Determine the [x, y] coordinate at the center of the cell enclosing the given text.  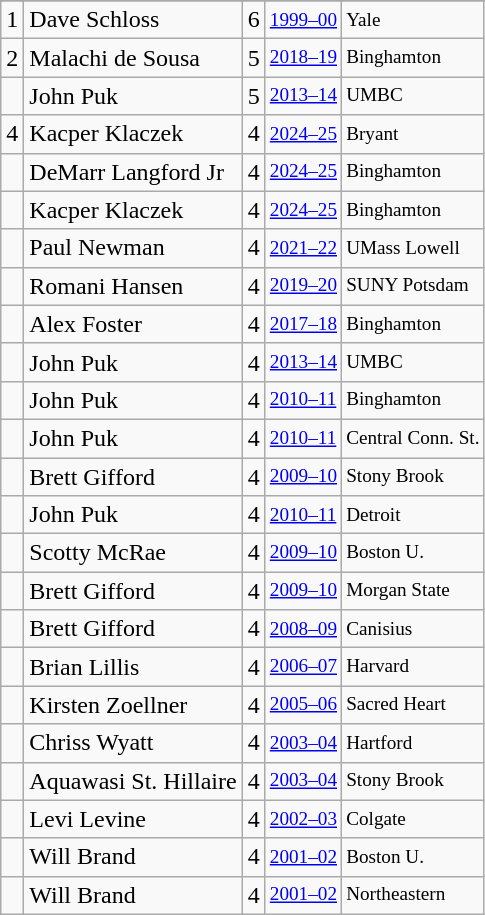
2002–03 [303, 819]
Malachi de Sousa [133, 58]
6 [254, 20]
Dave Schloss [133, 20]
Alex Foster [133, 324]
1999–00 [303, 20]
2006–07 [303, 667]
2019–20 [303, 286]
Detroit [413, 515]
Romani Hansen [133, 286]
Chriss Wyatt [133, 743]
Canisius [413, 629]
2008–09 [303, 629]
Levi Levine [133, 819]
2018–19 [303, 58]
Harvard [413, 667]
Scotty McRae [133, 553]
Morgan State [413, 591]
Central Conn. St. [413, 438]
1 [12, 20]
UMass Lowell [413, 248]
Yale [413, 20]
SUNY Potsdam [413, 286]
Northeastern [413, 895]
Colgate [413, 819]
Sacred Heart [413, 705]
DeMarr Langford Jr [133, 172]
Bryant [413, 134]
2021–22 [303, 248]
2017–18 [303, 324]
Paul Newman [133, 248]
Kirsten Zoellner [133, 705]
2005–06 [303, 705]
Aquawasi St. Hillaire [133, 781]
2 [12, 58]
Hartford [413, 743]
Brian Lillis [133, 667]
